Return the [X, Y] coordinate for the center point of the cell that contains the specified text.  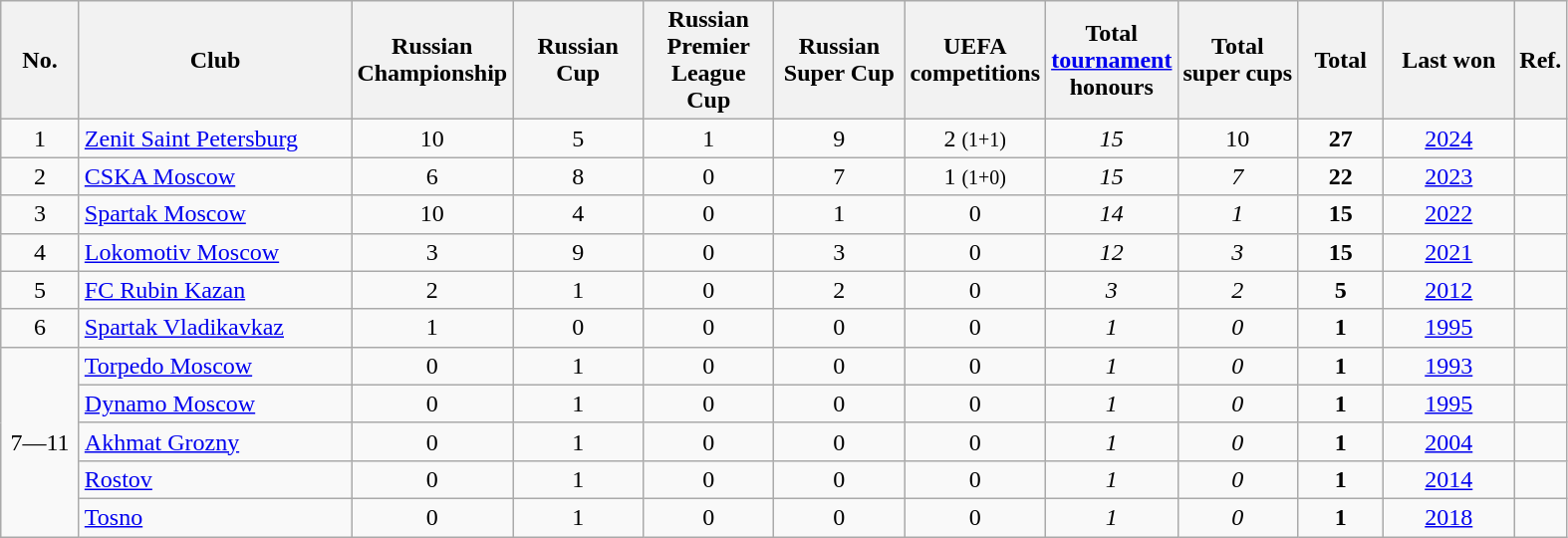
Torpedo Moscow [215, 366]
12 [1112, 252]
22 [1341, 176]
Spartak Moscow [215, 214]
Totaltournament honours [1112, 60]
UEFA competitions [975, 60]
Rostov [215, 479]
RussianCup [578, 60]
8 [578, 176]
No. [40, 60]
1993 [1448, 366]
2022 [1448, 214]
Zenit Saint Petersburg [215, 138]
FC Rubin Kazan [215, 290]
14 [1112, 214]
7—11 [40, 441]
Dynamo Moscow [215, 403]
Ref. [1540, 60]
2 (1+1) [975, 138]
Total [1341, 60]
Akhmat Grozny [215, 441]
2024 [1448, 138]
Russian Super Cup [839, 60]
2014 [1448, 479]
Tosno [215, 517]
RussianChampionship [432, 60]
2018 [1448, 517]
Lokomotiv Moscow [215, 252]
27 [1341, 138]
1 (1+0) [975, 176]
Russian Premier League Cup [709, 60]
2021 [1448, 252]
Spartak Vladikavkaz [215, 328]
Last won [1448, 60]
Club [215, 60]
2023 [1448, 176]
CSKA Moscow [215, 176]
Totalsuper cups [1237, 60]
2012 [1448, 290]
2004 [1448, 441]
